Return the (x, y) coordinate for the center point of the cell that contains the specified text.  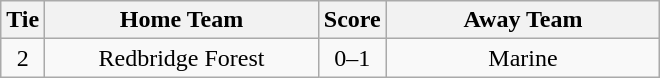
Away Team (523, 20)
Marine (523, 58)
Score (352, 20)
Home Team (182, 20)
2 (23, 58)
0–1 (352, 58)
Redbridge Forest (182, 58)
Tie (23, 20)
